Pinpoint the cell where the given text exists, returning its [X, Y] midpoint coordinate. 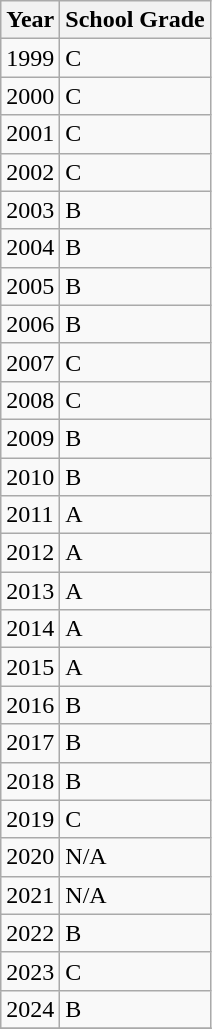
2016 [30, 705]
2021 [30, 895]
2012 [30, 553]
1999 [30, 58]
2015 [30, 667]
2006 [30, 324]
2003 [30, 210]
2000 [30, 96]
2010 [30, 477]
Year [30, 20]
2011 [30, 515]
2019 [30, 819]
2022 [30, 933]
2020 [30, 857]
2024 [30, 1009]
2001 [30, 134]
2004 [30, 248]
2018 [30, 781]
School Grade [135, 20]
2014 [30, 629]
2008 [30, 400]
2023 [30, 971]
2017 [30, 743]
2007 [30, 362]
2002 [30, 172]
2009 [30, 438]
2013 [30, 591]
2005 [30, 286]
